From the cell containing the given text, extract its center point as [x, y] coordinate. 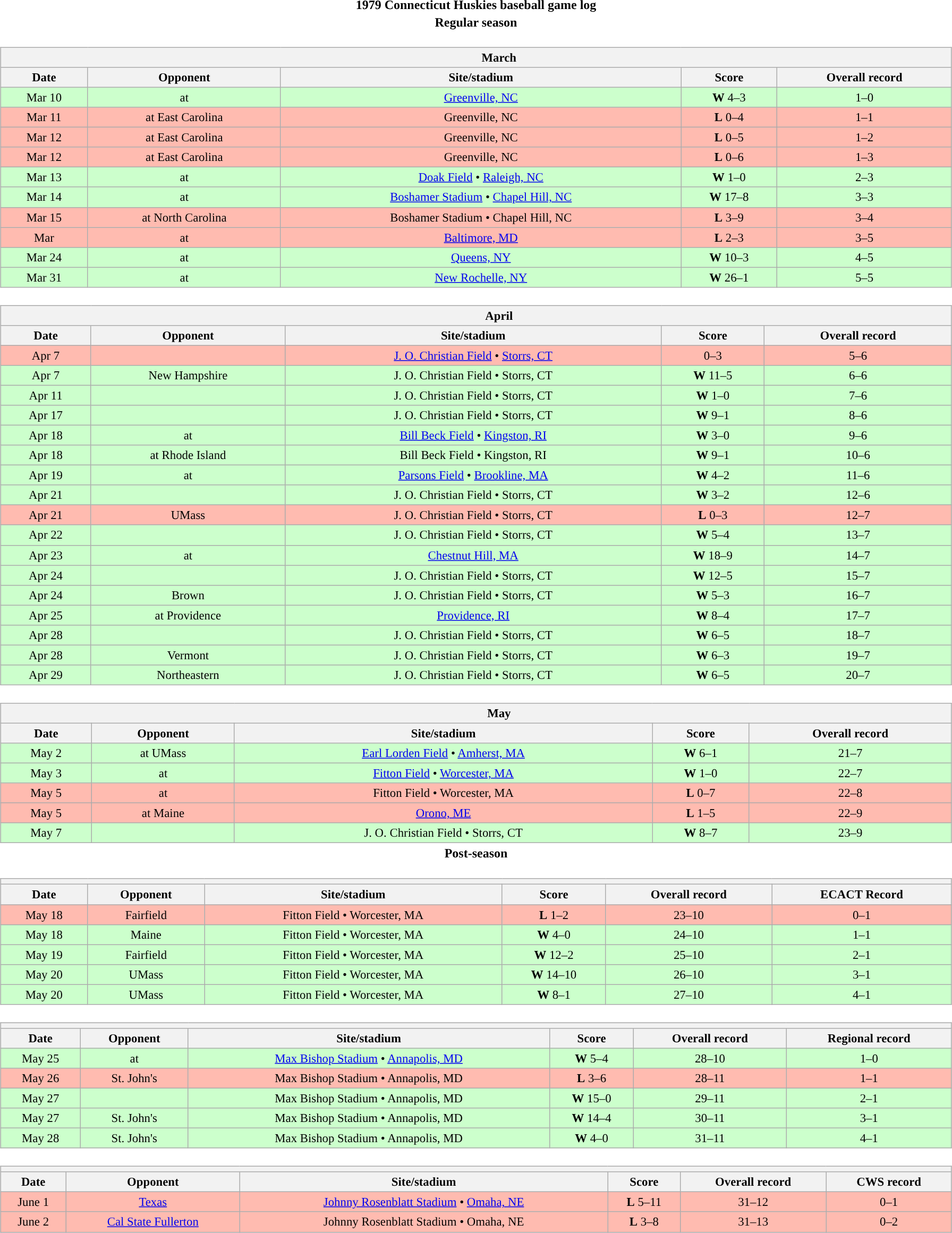
W 12–5 [713, 575]
0–2 [889, 1222]
W 17–8 [729, 197]
20–7 [858, 675]
May 7 [46, 833]
22–7 [851, 773]
7–6 [858, 395]
18–7 [858, 635]
1–2 [865, 138]
Texas [153, 1202]
L 3–6 [591, 1078]
31–11 [710, 1138]
April [476, 316]
Mar 11 [45, 117]
at North Carolina [184, 217]
5–5 [865, 277]
ECACT Record [862, 895]
CWS record [889, 1182]
8–6 [858, 415]
Maine [146, 934]
at UMass [163, 753]
Apr 23 [46, 555]
L 0–7 [701, 793]
25–10 [688, 955]
Apr 11 [46, 395]
at Maine [163, 813]
W 6–1 [701, 753]
26–10 [688, 974]
22–9 [851, 813]
May [476, 713]
3–4 [865, 217]
19–7 [858, 655]
May 2 [46, 753]
W 18–9 [713, 555]
March [476, 57]
11–6 [858, 475]
30–11 [710, 1118]
W 14–10 [554, 974]
W 12–2 [554, 955]
Apr 19 [46, 475]
L 3–8 [644, 1222]
June 2 [33, 1222]
Chestnut Hill, MA [473, 555]
Baltimore, MD [481, 237]
Mar 14 [45, 197]
9–6 [858, 435]
16–7 [858, 595]
Apr 25 [46, 615]
W 3–2 [713, 495]
L 0–4 [729, 117]
12–7 [858, 515]
Apr 22 [46, 535]
W 4–2 [713, 475]
Cal State Fullerton [153, 1222]
W 4–3 [729, 97]
Mar 24 [45, 257]
May 3 [46, 773]
L 0–3 [713, 515]
31–13 [753, 1222]
May 26 [40, 1078]
May 25 [40, 1058]
13–7 [858, 535]
Apr 17 [46, 415]
Orono, ME [443, 813]
at Rhode Island [188, 455]
6–6 [858, 376]
W 8–7 [701, 833]
15–7 [858, 575]
L 0–6 [729, 157]
New Rochelle, NY [481, 277]
Queens, NY [481, 257]
Mar 31 [45, 277]
Mar [45, 237]
Vermont [188, 655]
2–3 [865, 177]
4–5 [865, 257]
W 8–4 [713, 615]
3–3 [865, 197]
23–9 [851, 833]
Mar 10 [45, 97]
L 0–5 [729, 138]
New Hampshire [188, 376]
L 1–2 [554, 914]
29–11 [710, 1098]
W 8–1 [554, 994]
Apr 29 [46, 675]
1–3 [865, 157]
17–7 [858, 615]
0–3 [713, 355]
Mar 15 [45, 217]
10–6 [858, 455]
Earl Lorden Field • Amherst, MA [443, 753]
L 1–5 [701, 813]
5–6 [858, 355]
27–10 [688, 994]
21–7 [851, 753]
May 28 [40, 1138]
W 5–3 [713, 595]
12–6 [858, 495]
Providence, RI [473, 615]
Northeastern [188, 675]
W 11–5 [713, 376]
Mar 13 [45, 177]
Regional record [869, 1039]
W 10–3 [729, 257]
L 3–9 [729, 217]
W 14–4 [591, 1118]
Brown [188, 595]
28–10 [710, 1058]
W 26–1 [729, 277]
W 3–0 [713, 435]
22–8 [851, 793]
L 5–11 [644, 1202]
May 19 [44, 955]
23–10 [688, 914]
L 2–3 [729, 237]
Doak Field • Raleigh, NC [481, 177]
31–12 [753, 1202]
28–11 [710, 1078]
W 6–3 [713, 655]
at Providence [188, 615]
June 1 [33, 1202]
14–7 [858, 555]
Parsons Field • Brookline, MA [473, 475]
W 15–0 [591, 1098]
24–10 [688, 934]
3–5 [865, 237]
